From the cell containing the given text, extract its center point as (X, Y) coordinate. 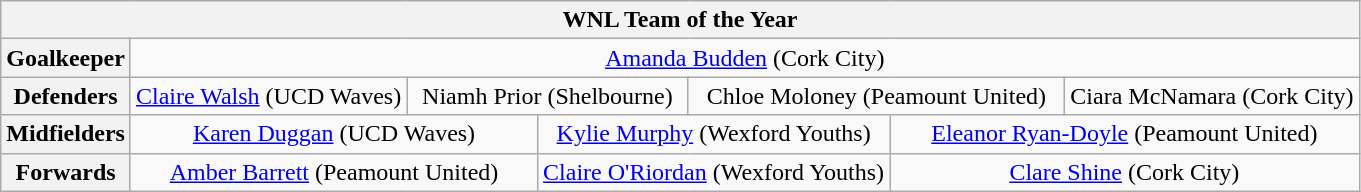
Claire O'Riordan (Wexford Youths) (714, 172)
Forwards (66, 172)
WNL Team of the Year (680, 20)
Claire Walsh (UCD Waves) (268, 96)
Kylie Murphy (Wexford Youths) (714, 134)
Midfielders (66, 134)
Goalkeeper (66, 58)
Defenders (66, 96)
Eleanor Ryan-Doyle (Peamount United) (1124, 134)
Amanda Budden (Cork City) (744, 58)
Clare Shine (Cork City) (1124, 172)
Ciara McNamara (Cork City) (1212, 96)
Karen Duggan (UCD Waves) (334, 134)
Amber Barrett (Peamount United) (334, 172)
Niamh Prior (Shelbourne) (548, 96)
Chloe Moloney (Peamount United) (876, 96)
